Find where the given text appears and provide that cell's center as (X, Y) coordinate. 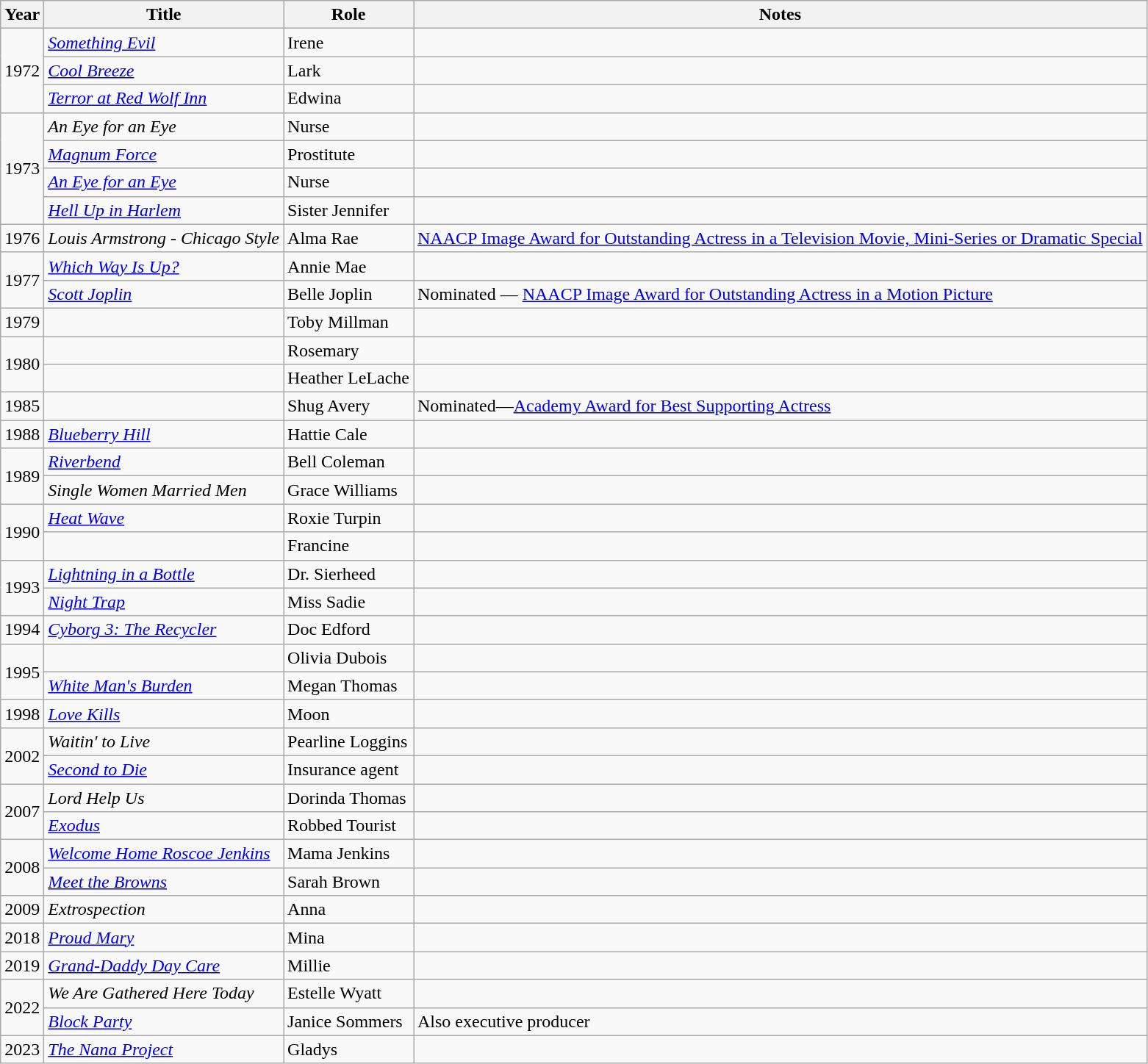
Sarah Brown (348, 882)
Dr. Sierheed (348, 574)
2008 (22, 868)
Year (22, 15)
Bell Coleman (348, 462)
Pearline Loggins (348, 741)
Roxie Turpin (348, 518)
Alma Rae (348, 238)
Role (348, 15)
1985 (22, 406)
We Are Gathered Here Today (164, 993)
Mama Jenkins (348, 854)
Doc Edford (348, 630)
Cyborg 3: The Recycler (164, 630)
Love Kills (164, 713)
Title (164, 15)
1993 (22, 588)
Lord Help Us (164, 797)
Second to Die (164, 769)
Terror at Red Wolf Inn (164, 98)
Francine (348, 546)
Meet the Browns (164, 882)
2018 (22, 938)
1973 (22, 168)
Insurance agent (348, 769)
Heather LeLache (348, 378)
Janice Sommers (348, 1021)
Dorinda Thomas (348, 797)
Robbed Tourist (348, 826)
1998 (22, 713)
Megan Thomas (348, 686)
Nominated—Academy Award for Best Supporting Actress (780, 406)
Hattie Cale (348, 434)
Notes (780, 15)
1995 (22, 672)
1989 (22, 476)
2007 (22, 811)
Hell Up in Harlem (164, 210)
Night Trap (164, 602)
Annie Mae (348, 266)
Toby Millman (348, 322)
Cool Breeze (164, 71)
2002 (22, 755)
NAACP Image Award for Outstanding Actress in a Television Movie, Mini-Series or Dramatic Special (780, 238)
Something Evil (164, 43)
Exodus (164, 826)
Moon (348, 713)
The Nana Project (164, 1049)
Louis Armstrong - Chicago Style (164, 238)
Grace Williams (348, 490)
Sister Jennifer (348, 210)
Single Women Married Men (164, 490)
Welcome Home Roscoe Jenkins (164, 854)
2019 (22, 966)
Gladys (348, 1049)
Edwina (348, 98)
Also executive producer (780, 1021)
Magnum Force (164, 154)
Scott Joplin (164, 294)
Heat Wave (164, 518)
1977 (22, 280)
1980 (22, 364)
1979 (22, 322)
Rosemary (348, 351)
Proud Mary (164, 938)
Prostitute (348, 154)
Millie (348, 966)
Nominated — NAACP Image Award for Outstanding Actress in a Motion Picture (780, 294)
Block Party (164, 1021)
Extrospection (164, 910)
Shug Avery (348, 406)
Grand-Daddy Day Care (164, 966)
Which Way Is Up? (164, 266)
2022 (22, 1007)
Lark (348, 71)
Olivia Dubois (348, 658)
1990 (22, 532)
Blueberry Hill (164, 434)
Lightning in a Bottle (164, 574)
2009 (22, 910)
Mina (348, 938)
Anna (348, 910)
1976 (22, 238)
2023 (22, 1049)
Irene (348, 43)
Estelle Wyatt (348, 993)
White Man's Burden (164, 686)
1994 (22, 630)
Waitin' to Live (164, 741)
1988 (22, 434)
Belle Joplin (348, 294)
Miss Sadie (348, 602)
1972 (22, 71)
Riverbend (164, 462)
